For the text-containing cell, return its midpoint in (x, y) coordinate format. 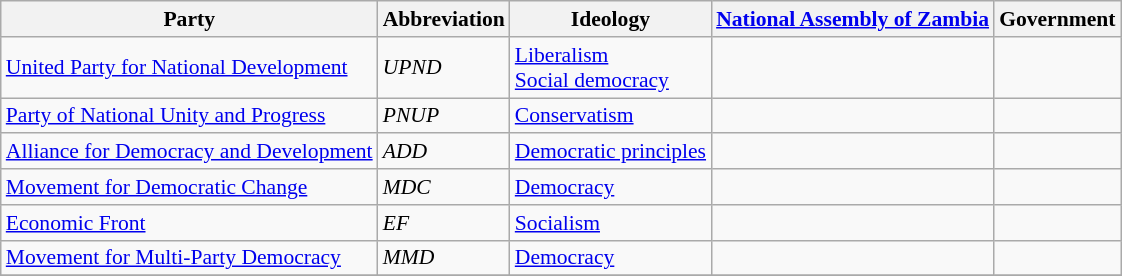
Party of National Unity and Progress (190, 116)
Economic Front (190, 223)
MMD (444, 258)
Movement for Multi-Party Democracy (190, 258)
MDC (444, 187)
Conservatism (610, 116)
United Party for National Development (190, 68)
Socialism (610, 223)
National Assembly of Zambia (852, 19)
LiberalismSocial democracy (610, 68)
UPND (444, 68)
Movement for Democratic Change (190, 187)
Abbreviation (444, 19)
ADD (444, 152)
Government (1057, 19)
PNUP (444, 116)
Alliance for Democracy and Development (190, 152)
Democratic principles (610, 152)
EF (444, 223)
Party (190, 19)
Ideology (610, 19)
